Output the [x, y] coordinate of the center of the cell containing the given text.  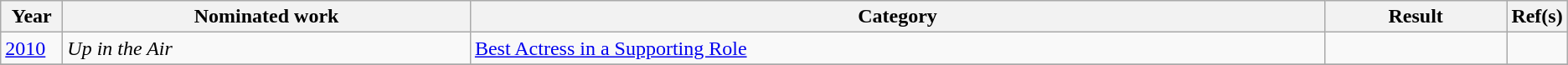
Category [897, 17]
Up in the Air [266, 48]
Nominated work [266, 17]
Year [32, 17]
Best Actress in a Supporting Role [897, 48]
Ref(s) [1537, 17]
Result [1416, 17]
2010 [32, 48]
